For the text-containing cell, return its midpoint in (X, Y) coordinate format. 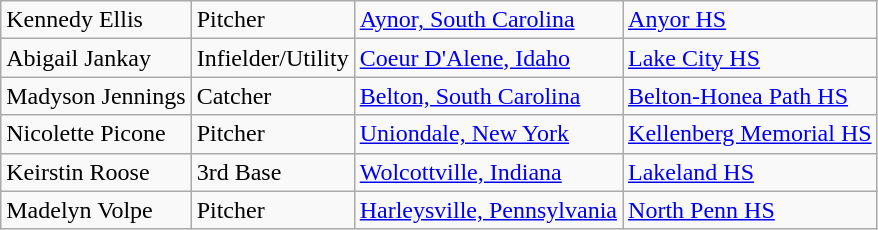
Belton, South Carolina (488, 96)
Wolcottville, Indiana (488, 172)
Aynor, South Carolina (488, 20)
Kennedy Ellis (96, 20)
Harleysville, Pennsylvania (488, 210)
Coeur D'Alene, Idaho (488, 58)
3rd Base (272, 172)
Infielder/Utility (272, 58)
Lakeland HS (750, 172)
Lake City HS (750, 58)
Abigail Jankay (96, 58)
Belton-Honea Path HS (750, 96)
Keirstin Roose (96, 172)
North Penn HS (750, 210)
Kellenberg Memorial HS (750, 134)
Uniondale, New York (488, 134)
Anyor HS (750, 20)
Madelyn Volpe (96, 210)
Nicolette Picone (96, 134)
Madyson Jennings (96, 96)
Catcher (272, 96)
